Scan for the cell matching the given text and deliver its [X, Y] coordinate at center. 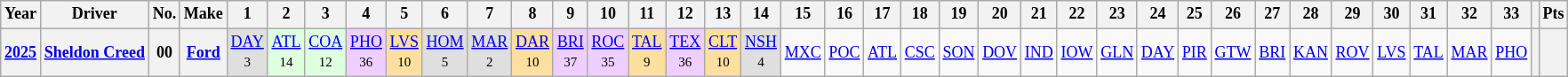
NSH4 [761, 52]
No. [164, 14]
GLN [1117, 52]
2025 [21, 52]
ATL [883, 52]
26 [1233, 14]
30 [1392, 14]
Make [203, 14]
POC [844, 52]
19 [958, 14]
9 [571, 14]
16 [844, 14]
Year [21, 14]
DOV [1000, 52]
BRI37 [571, 52]
4 [366, 14]
CSC [919, 52]
MAR2 [490, 52]
2 [286, 14]
29 [1353, 14]
27 [1273, 14]
21 [1038, 14]
ROV [1353, 52]
HOM5 [444, 52]
24 [1157, 14]
LVS [1392, 52]
DAY3 [247, 52]
12 [685, 14]
7 [490, 14]
PIR [1195, 52]
8 [533, 14]
DAY [1157, 52]
28 [1311, 14]
6 [444, 14]
IND [1038, 52]
GTW [1233, 52]
PHO36 [366, 52]
ROC35 [608, 52]
23 [1117, 14]
3 [325, 14]
20 [1000, 14]
PHO [1511, 52]
BRI [1273, 52]
1 [247, 14]
33 [1511, 14]
13 [724, 14]
KAN [1311, 52]
10 [608, 14]
5 [404, 14]
COA12 [325, 52]
Driver [94, 14]
32 [1469, 14]
31 [1428, 14]
TEX36 [685, 52]
00 [164, 52]
11 [647, 14]
14 [761, 14]
MAR [1469, 52]
DAR10 [533, 52]
22 [1077, 14]
IOW [1077, 52]
25 [1195, 14]
18 [919, 14]
15 [803, 14]
Pts [1554, 14]
Sheldon Creed [94, 52]
Ford [203, 52]
TAL9 [647, 52]
17 [883, 14]
CLT10 [724, 52]
TAL [1428, 52]
ATL14 [286, 52]
MXC [803, 52]
LVS10 [404, 52]
SON [958, 52]
